Locate the cell with the specified text and output its (X, Y) center coordinate. 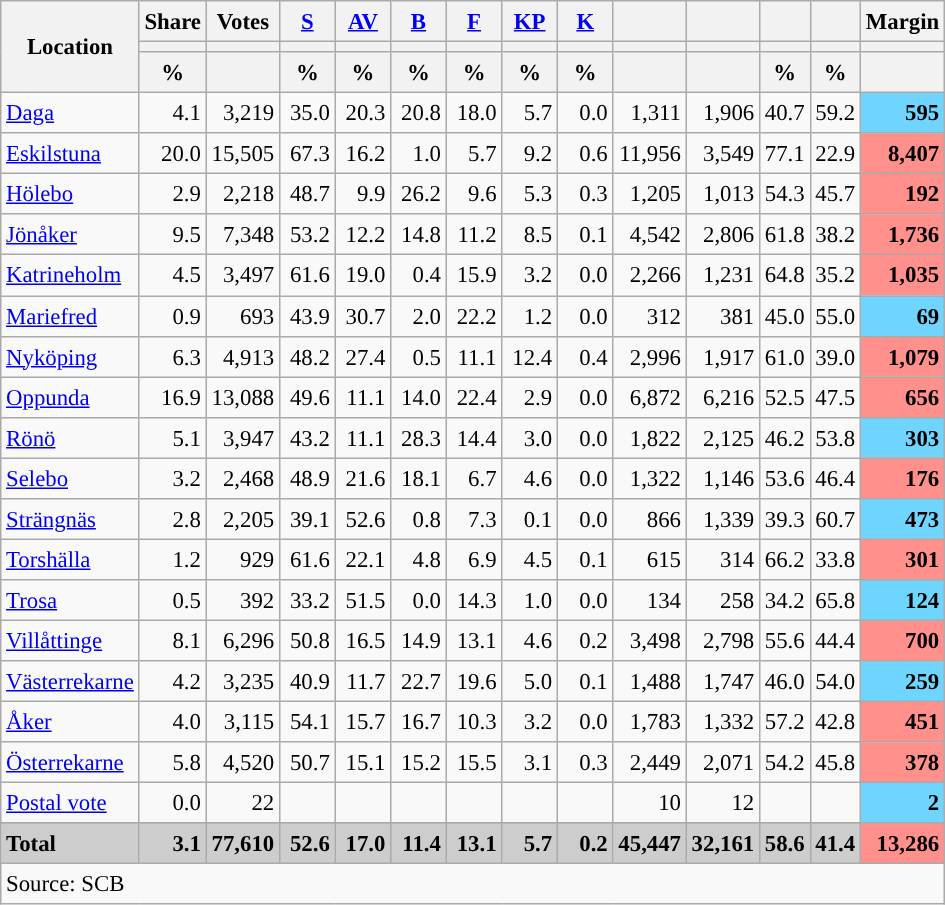
Österrekarne (70, 762)
615 (650, 560)
2,996 (650, 356)
11,956 (650, 154)
20.8 (419, 114)
176 (902, 478)
22 (242, 804)
46.2 (785, 438)
3.0 (530, 438)
Source: SCB (473, 884)
20.3 (363, 114)
15.9 (474, 276)
4,520 (242, 762)
0.6 (585, 154)
Eskilstuna (70, 154)
S (307, 22)
35.2 (835, 276)
14.8 (419, 234)
57.2 (785, 722)
6,872 (650, 398)
3,947 (242, 438)
43.9 (307, 316)
15.2 (419, 762)
6.9 (474, 560)
2,468 (242, 478)
1,035 (902, 276)
42.8 (835, 722)
1,231 (722, 276)
16.7 (419, 722)
4,542 (650, 234)
66.2 (785, 560)
Rönö (70, 438)
51.5 (363, 600)
48.7 (307, 194)
4,913 (242, 356)
124 (902, 600)
49.6 (307, 398)
929 (242, 560)
22.7 (419, 682)
Oppunda (70, 398)
67.3 (307, 154)
22.1 (363, 560)
13,286 (902, 844)
65.8 (835, 600)
9.5 (172, 234)
866 (650, 520)
2,266 (650, 276)
46.4 (835, 478)
48.9 (307, 478)
134 (650, 600)
15.7 (363, 722)
Votes (242, 22)
16.2 (363, 154)
18.0 (474, 114)
33.8 (835, 560)
1,783 (650, 722)
1,332 (722, 722)
5.3 (530, 194)
Torshälla (70, 560)
K (585, 22)
14.4 (474, 438)
3,497 (242, 276)
1,736 (902, 234)
12 (722, 804)
27.4 (363, 356)
38.2 (835, 234)
50.7 (307, 762)
Åker (70, 722)
22.4 (474, 398)
KP (530, 22)
40.9 (307, 682)
46.0 (785, 682)
77.1 (785, 154)
14.0 (419, 398)
2,218 (242, 194)
33.2 (307, 600)
45.8 (835, 762)
14.9 (419, 640)
2,071 (722, 762)
192 (902, 194)
22.2 (474, 316)
26.2 (419, 194)
5.1 (172, 438)
6.7 (474, 478)
7.3 (474, 520)
6.3 (172, 356)
6,296 (242, 640)
15,505 (242, 154)
656 (902, 398)
40.7 (785, 114)
10.3 (474, 722)
59.2 (835, 114)
3,219 (242, 114)
54.1 (307, 722)
Nyköping (70, 356)
312 (650, 316)
595 (902, 114)
1,747 (722, 682)
451 (902, 722)
17.0 (363, 844)
Share (172, 22)
4.0 (172, 722)
13,088 (242, 398)
43.2 (307, 438)
1,488 (650, 682)
8.5 (530, 234)
3,235 (242, 682)
50.8 (307, 640)
14.3 (474, 600)
69 (902, 316)
32,161 (722, 844)
Selebo (70, 478)
16.9 (172, 398)
3,115 (242, 722)
15.1 (363, 762)
19.0 (363, 276)
Postal vote (70, 804)
Jönåker (70, 234)
700 (902, 640)
258 (722, 600)
2 (902, 804)
2,125 (722, 438)
18.1 (419, 478)
34.2 (785, 600)
54.0 (835, 682)
Hölebo (70, 194)
53.6 (785, 478)
Location (70, 47)
Daga (70, 114)
F (474, 22)
53.8 (835, 438)
4.8 (419, 560)
30.7 (363, 316)
77,610 (242, 844)
2,449 (650, 762)
1,146 (722, 478)
2,806 (722, 234)
61.0 (785, 356)
8,407 (902, 154)
54.2 (785, 762)
60.7 (835, 520)
11.4 (419, 844)
52.5 (785, 398)
41.4 (835, 844)
1,079 (902, 356)
7,348 (242, 234)
48.2 (307, 356)
28.3 (419, 438)
5.0 (530, 682)
B (419, 22)
AV (363, 22)
259 (902, 682)
9.9 (363, 194)
0.8 (419, 520)
0.9 (172, 316)
392 (242, 600)
Västerrekarne (70, 682)
2,205 (242, 520)
2.0 (419, 316)
19.6 (474, 682)
45.0 (785, 316)
303 (902, 438)
9.6 (474, 194)
378 (902, 762)
1,906 (722, 114)
55.0 (835, 316)
22.9 (835, 154)
16.5 (363, 640)
1,205 (650, 194)
Katrineholm (70, 276)
58.6 (785, 844)
1,013 (722, 194)
Mariefred (70, 316)
47.5 (835, 398)
2.8 (172, 520)
2,798 (722, 640)
1,822 (650, 438)
3,498 (650, 640)
301 (902, 560)
Villåttinge (70, 640)
4.2 (172, 682)
381 (722, 316)
21.6 (363, 478)
473 (902, 520)
53.2 (307, 234)
Total (70, 844)
39.0 (835, 356)
45.7 (835, 194)
Trosa (70, 600)
39.3 (785, 520)
314 (722, 560)
12.2 (363, 234)
20.0 (172, 154)
Strängnäs (70, 520)
11.2 (474, 234)
1,311 (650, 114)
1,917 (722, 356)
11.7 (363, 682)
4.1 (172, 114)
6,216 (722, 398)
12.4 (530, 356)
1,322 (650, 478)
35.0 (307, 114)
693 (242, 316)
44.4 (835, 640)
45,447 (650, 844)
55.6 (785, 640)
Margin (902, 22)
15.5 (474, 762)
8.1 (172, 640)
61.8 (785, 234)
9.2 (530, 154)
10 (650, 804)
1,339 (722, 520)
3,549 (722, 154)
5.8 (172, 762)
54.3 (785, 194)
64.8 (785, 276)
39.1 (307, 520)
